Return (x, y) of the center of cell containing provided text 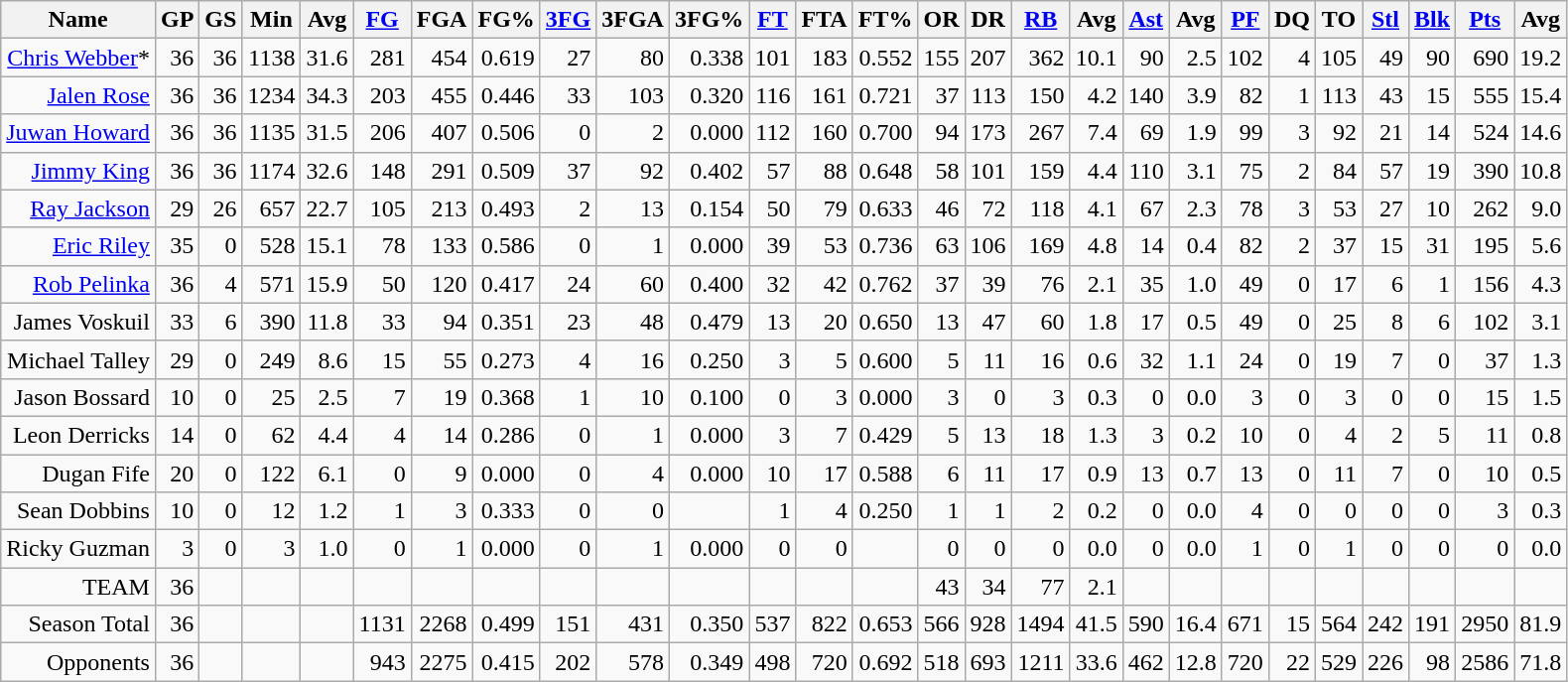
Jalen Rose (78, 95)
1234 (272, 95)
1.9 (1195, 133)
140 (1145, 95)
110 (1145, 171)
0.692 (885, 662)
15.4 (1540, 95)
58 (941, 171)
0.154 (709, 208)
0.648 (885, 171)
0.586 (506, 246)
23 (568, 322)
2275 (442, 662)
Season Total (78, 624)
Jimmy King (78, 171)
0.417 (506, 284)
0.736 (885, 246)
DQ (1292, 20)
9.0 (1540, 208)
169 (1040, 246)
160 (824, 133)
GP (177, 20)
173 (988, 133)
1138 (272, 58)
0.619 (506, 58)
80 (633, 58)
0.402 (709, 171)
James Voskuil (78, 322)
FG (382, 20)
42 (824, 284)
3FG% (709, 20)
8 (1385, 322)
31.5 (327, 133)
22 (1292, 662)
118 (1040, 208)
Ast (1145, 20)
5.6 (1540, 246)
88 (824, 171)
0.320 (709, 95)
0.7 (1195, 474)
Rob Pelinka (78, 284)
148 (382, 171)
0.506 (506, 133)
529 (1338, 662)
267 (1040, 133)
0.6 (1096, 359)
FT% (885, 20)
1.5 (1540, 397)
671 (1244, 624)
4.3 (1540, 284)
10.1 (1096, 58)
159 (1040, 171)
191 (1433, 624)
2950 (1485, 624)
Ray Jackson (78, 208)
122 (272, 474)
26 (220, 208)
133 (442, 246)
TEAM (78, 587)
4.2 (1096, 95)
7.4 (1096, 133)
62 (272, 435)
943 (382, 662)
183 (824, 58)
OR (941, 20)
32.6 (327, 171)
928 (988, 624)
0.653 (885, 624)
12 (272, 511)
15.9 (327, 284)
0.633 (885, 208)
455 (442, 95)
10.8 (1540, 171)
0.351 (506, 322)
0.9 (1096, 474)
150 (1040, 95)
0.415 (506, 662)
75 (1244, 171)
690 (1485, 58)
FTA (824, 20)
Juwan Howard (78, 133)
3FGA (633, 20)
0.429 (885, 435)
226 (1385, 662)
31.6 (327, 58)
0.333 (506, 511)
Name (78, 20)
33.6 (1096, 662)
571 (272, 284)
249 (272, 359)
1494 (1040, 624)
1.2 (327, 511)
18 (1040, 435)
4.1 (1096, 208)
362 (1040, 58)
203 (382, 95)
34 (988, 587)
19.2 (1540, 58)
120 (442, 284)
14.6 (1540, 133)
81.9 (1540, 624)
Sean Dobbins (78, 511)
0.700 (885, 133)
Jason Bossard (78, 397)
0.349 (709, 662)
0.100 (709, 397)
67 (1145, 208)
0.400 (709, 284)
4.8 (1096, 246)
55 (442, 359)
161 (824, 95)
Leon Derricks (78, 435)
0.509 (506, 171)
462 (1145, 662)
0.446 (506, 95)
22.7 (327, 208)
1135 (272, 133)
FGA (442, 20)
202 (568, 662)
16.4 (1195, 624)
693 (988, 662)
206 (382, 133)
0.762 (885, 284)
291 (442, 171)
3FG (568, 20)
71.8 (1540, 662)
528 (272, 246)
3.9 (1195, 95)
407 (442, 133)
657 (272, 208)
Eric Riley (78, 246)
48 (633, 322)
47 (988, 322)
106 (988, 246)
11.8 (327, 322)
GS (220, 20)
Dugan Fife (78, 474)
103 (633, 95)
578 (633, 662)
0.4 (1195, 246)
Michael Talley (78, 359)
431 (633, 624)
0.600 (885, 359)
0.493 (506, 208)
1211 (1040, 662)
31 (1433, 246)
1.1 (1195, 359)
207 (988, 58)
TO (1338, 20)
2586 (1485, 662)
1.8 (1096, 322)
34.3 (327, 95)
195 (1485, 246)
76 (1040, 284)
0.479 (709, 322)
151 (568, 624)
0.552 (885, 58)
822 (824, 624)
0.368 (506, 397)
0.286 (506, 435)
98 (1433, 662)
15.1 (327, 246)
555 (1485, 95)
Chris Webber* (78, 58)
63 (941, 246)
12.8 (1195, 662)
524 (1485, 133)
84 (1338, 171)
99 (1244, 133)
DR (988, 20)
8.6 (327, 359)
6.1 (327, 474)
0.8 (1540, 435)
RB (1040, 20)
72 (988, 208)
Opponents (78, 662)
FG% (506, 20)
1174 (272, 171)
0.499 (506, 624)
498 (772, 662)
2.3 (1195, 208)
281 (382, 58)
566 (941, 624)
0.350 (709, 624)
Pts (1485, 20)
155 (941, 58)
41.5 (1096, 624)
69 (1145, 133)
0.721 (885, 95)
0.588 (885, 474)
454 (442, 58)
590 (1145, 624)
79 (824, 208)
Ricky Guzman (78, 549)
213 (442, 208)
Blk (1433, 20)
518 (941, 662)
2268 (442, 624)
242 (1385, 624)
FT (772, 20)
564 (1338, 624)
116 (772, 95)
112 (772, 133)
156 (1485, 284)
0.273 (506, 359)
77 (1040, 587)
262 (1485, 208)
21 (1385, 133)
0.650 (885, 322)
537 (772, 624)
46 (941, 208)
1131 (382, 624)
Stl (1385, 20)
0.338 (709, 58)
Min (272, 20)
PF (1244, 20)
9 (442, 474)
